Provide the [X, Y] coordinate of the cell's center where the given text is located.  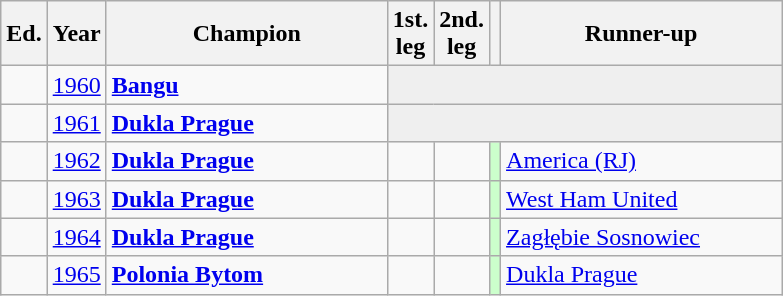
West Ham United [642, 199]
1960 [76, 85]
Champion [246, 34]
1st.leg [410, 34]
Bangu [246, 85]
Polonia Bytom [246, 275]
Year [76, 34]
1963 [76, 199]
1965 [76, 275]
1961 [76, 123]
2nd.leg [462, 34]
1964 [76, 237]
Ed. [24, 34]
Runner-up [642, 34]
Zagłębie Sosnowiec [642, 237]
1962 [76, 161]
America (RJ) [642, 161]
